Capture the cell that displays the provided text and extract its (x, y) central coordinate. 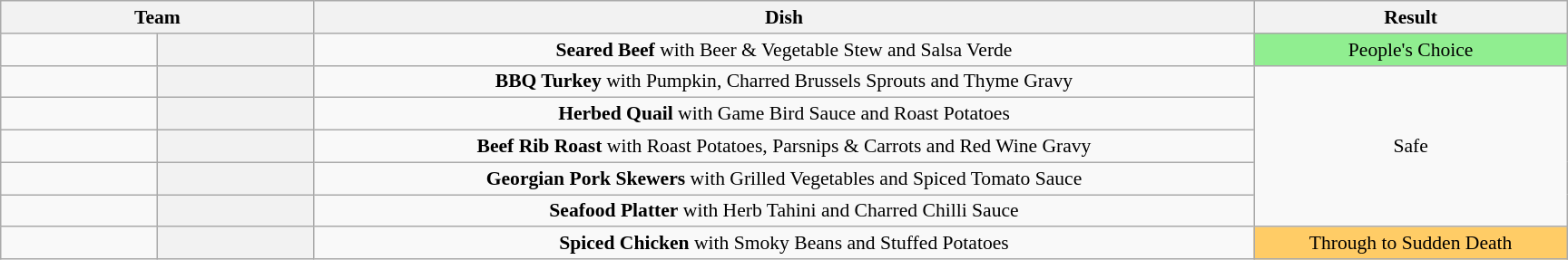
Through to Sudden Death (1410, 244)
Beef Rib Roast with Roast Potatoes, Parsnips & Carrots and Red Wine Gravy (784, 147)
Georgian Pork Skewers with Grilled Vegetables and Spiced Tomato Sauce (784, 178)
Herbed Quail with Game Bird Sauce and Roast Potatoes (784, 114)
Team (158, 17)
Seafood Platter with Herb Tahini and Charred Chilli Sauce (784, 211)
People's Choice (1410, 50)
Spiced Chicken with Smoky Beans and Stuffed Potatoes (784, 244)
Dish (784, 17)
Result (1410, 17)
Safe (1410, 146)
BBQ Turkey with Pumpkin, Charred Brussels Sprouts and Thyme Gravy (784, 82)
Seared Beef with Beer & Vegetable Stew and Salsa Verde (784, 50)
